Identify which cell holds the provided text, then report its [X, Y] central coordinate. 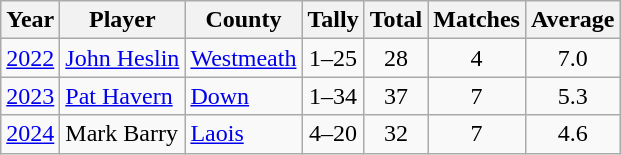
2022 [30, 58]
Laois [244, 134]
5.3 [572, 96]
Down [244, 96]
32 [396, 134]
37 [396, 96]
John Heslin [122, 58]
1–34 [333, 96]
4–20 [333, 134]
Mark Barry [122, 134]
4 [477, 58]
Player [122, 20]
4.6 [572, 134]
Average [572, 20]
2024 [30, 134]
County [244, 20]
Matches [477, 20]
1–25 [333, 58]
28 [396, 58]
Pat Havern [122, 96]
7.0 [572, 58]
Year [30, 20]
Total [396, 20]
Westmeath [244, 58]
Tally [333, 20]
2023 [30, 96]
